Determine the (X, Y) coordinate at the center of the cell enclosing the given text.  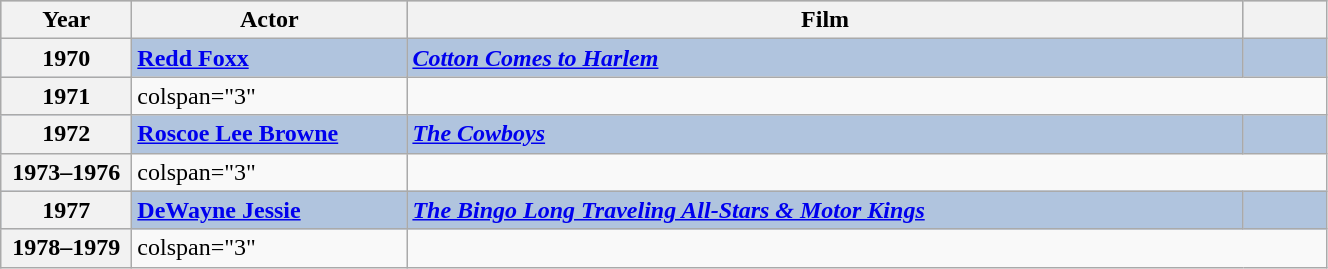
1977 (66, 210)
Film (826, 20)
1970 (66, 58)
Redd Foxx (270, 58)
Year (66, 20)
Roscoe Lee Browne (270, 134)
The Cowboys (826, 134)
The Bingo Long Traveling All-Stars & Motor Kings (826, 210)
Cotton Comes to Harlem (826, 58)
1971 (66, 96)
1978–1979 (66, 248)
Actor (270, 20)
1972 (66, 134)
1973–1976 (66, 172)
DeWayne Jessie (270, 210)
